From the cell containing the given text, extract its center point as [X, Y] coordinate. 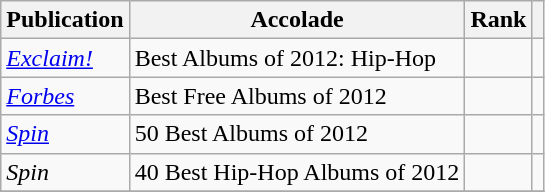
50 Best Albums of 2012 [297, 134]
Best Albums of 2012: Hip-Hop [297, 58]
Exclaim! [65, 58]
Rank [498, 20]
Publication [65, 20]
Accolade [297, 20]
Best Free Albums of 2012 [297, 96]
Forbes [65, 96]
40 Best Hip-Hop Albums of 2012 [297, 172]
